Detect which cell encompasses the target text, then output its [X, Y] center coordinate. 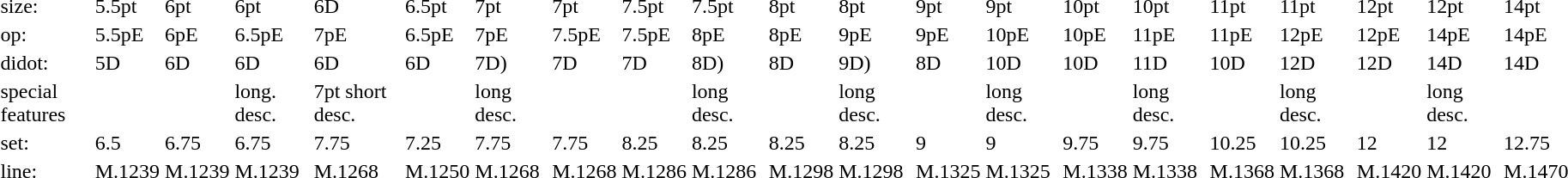
long. desc. [271, 103]
14pE [1462, 34]
7D) [512, 63]
7.25 [437, 143]
14D [1462, 63]
11D [1169, 63]
7pt short desc. [357, 103]
5.5pE [127, 34]
5D [127, 63]
9D) [875, 63]
8D) [728, 63]
6.5 [127, 143]
6pE [197, 34]
